From the cell containing the given text, extract its center point as [X, Y] coordinate. 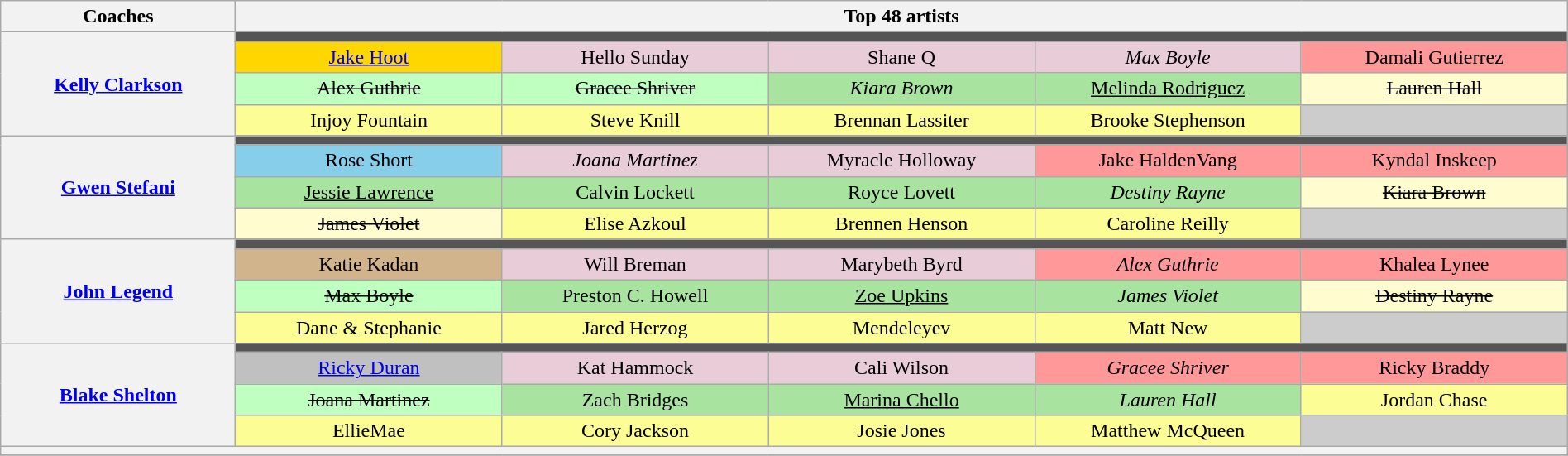
Preston C. Howell [635, 295]
Jake HaldenVang [1168, 161]
Top 48 artists [901, 17]
Jessie Lawrence [369, 192]
Brennan Lassiter [901, 120]
Cory Jackson [635, 431]
Cali Wilson [901, 368]
Myracle Holloway [901, 161]
Hello Sunday [635, 57]
Brooke Stephenson [1168, 120]
Brennen Henson [901, 223]
Coaches [118, 17]
Zoe Upkins [901, 295]
Blake Shelton [118, 396]
Calvin Lockett [635, 192]
Josie Jones [901, 431]
EllieMae [369, 431]
Elise Azkoul [635, 223]
Melinda Rodriguez [1168, 89]
Khalea Lynee [1434, 264]
Dane & Stephanie [369, 327]
Marina Chello [901, 400]
John Legend [118, 291]
Matthew McQueen [1168, 431]
Katie Kadan [369, 264]
Kat Hammock [635, 368]
Kelly Clarkson [118, 84]
Ricky Braddy [1434, 368]
Zach Bridges [635, 400]
Royce Lovett [901, 192]
Damali Gutierrez [1434, 57]
Jordan Chase [1434, 400]
Will Breman [635, 264]
Injoy Fountain [369, 120]
Marybeth Byrd [901, 264]
Caroline Reilly [1168, 223]
Rose Short [369, 161]
Jared Herzog [635, 327]
Mendeleyev [901, 327]
Steve Knill [635, 120]
Kyndal Inskeep [1434, 161]
Ricky Duran [369, 368]
Shane Q [901, 57]
Gwen Stefani [118, 187]
Jake Hoot [369, 57]
Matt New [1168, 327]
